From the cell containing the given text, extract its center point as [x, y] coordinate. 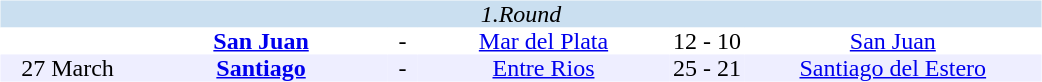
25 - 21 [707, 68]
Santiago [262, 68]
Entre Rios [543, 68]
Mar del Plata [543, 42]
12 - 10 [707, 42]
27 March [67, 68]
Santiago del Estero [892, 68]
1.Round [520, 14]
